From the cell containing the given text, extract its center point as [x, y] coordinate. 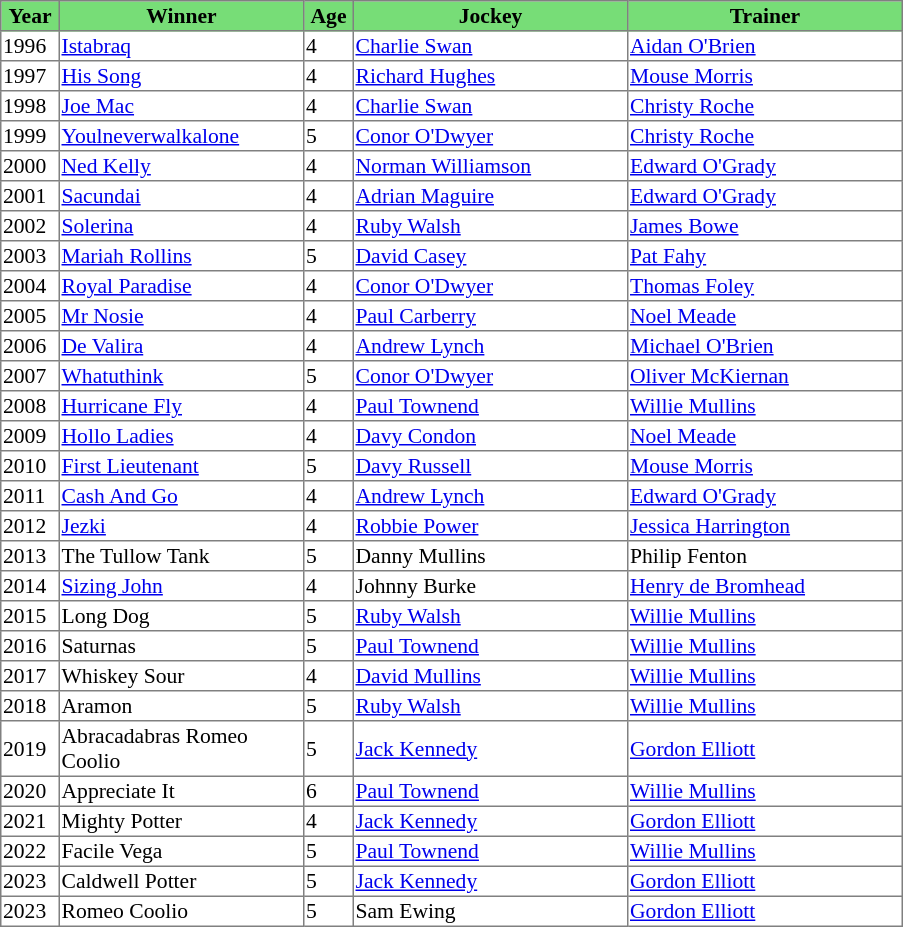
Aidan O'Brien [765, 46]
Hurricane Fly [181, 406]
Sizing John [181, 586]
2014 [30, 586]
Sam Ewing [490, 911]
David Casey [490, 256]
Danny Mullins [490, 556]
James Bowe [765, 226]
Jockey [490, 16]
Sacundai [181, 196]
Henry de Bromhead [765, 586]
Mariah Rollins [181, 256]
Norman Williamson [490, 166]
Mr Nosie [181, 316]
Cash And Go [181, 496]
Istabraq [181, 46]
2022 [30, 851]
1998 [30, 106]
Age [329, 16]
Solerina [181, 226]
Pat Fahy [765, 256]
6 [329, 791]
Saturnas [181, 646]
Jezki [181, 526]
2015 [30, 616]
Royal Paradise [181, 286]
2017 [30, 676]
Whatuthink [181, 376]
2004 [30, 286]
2006 [30, 346]
The Tullow Tank [181, 556]
1999 [30, 136]
De Valira [181, 346]
2010 [30, 466]
Philip Fenton [765, 556]
2013 [30, 556]
2016 [30, 646]
2005 [30, 316]
2018 [30, 706]
Whiskey Sour [181, 676]
Abracadabras Romeo Coolio [181, 749]
2009 [30, 436]
Adrian Maguire [490, 196]
David Mullins [490, 676]
First Lieutenant [181, 466]
Thomas Foley [765, 286]
Richard Hughes [490, 76]
2003 [30, 256]
2021 [30, 821]
His Song [181, 76]
Winner [181, 16]
1996 [30, 46]
2002 [30, 226]
2008 [30, 406]
Johnny Burke [490, 586]
Trainer [765, 16]
Youlneverwalkalone [181, 136]
Aramon [181, 706]
Davy Russell [490, 466]
Oliver McKiernan [765, 376]
Caldwell Potter [181, 881]
Robbie Power [490, 526]
Facile Vega [181, 851]
2000 [30, 166]
Hollo Ladies [181, 436]
Ned Kelly [181, 166]
Jessica Harrington [765, 526]
Appreciate It [181, 791]
Mighty Potter [181, 821]
Davy Condon [490, 436]
2020 [30, 791]
2007 [30, 376]
Long Dog [181, 616]
Joe Mac [181, 106]
Michael O'Brien [765, 346]
2001 [30, 196]
2012 [30, 526]
Paul Carberry [490, 316]
2011 [30, 496]
Year [30, 16]
Romeo Coolio [181, 911]
1997 [30, 76]
2019 [30, 749]
